Locate the cell with the specified text and output its (X, Y) center coordinate. 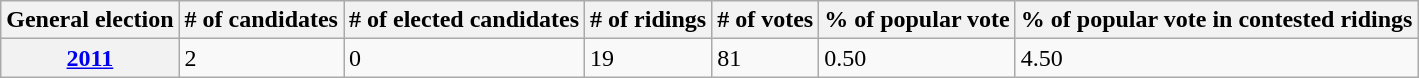
81 (766, 58)
0.50 (918, 58)
0 (464, 58)
General election (90, 20)
# of votes (766, 20)
2 (261, 58)
% of popular vote in contested ridings (1216, 20)
% of popular vote (918, 20)
2011 (90, 58)
4.50 (1216, 58)
19 (648, 58)
# of elected candidates (464, 20)
# of ridings (648, 20)
# of candidates (261, 20)
